Locate the cell with the specified text and output its [X, Y] center coordinate. 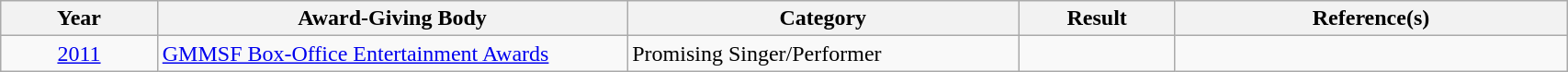
Result [1097, 18]
GMMSF Box-Office Entertainment Awards [391, 54]
Reference(s) [1371, 18]
Award-Giving Body [391, 18]
Category [823, 18]
Year [79, 18]
2011 [79, 54]
Promising Singer/Performer [823, 54]
